Extract the [x, y] coordinate from the center of the cell holding the provided text.  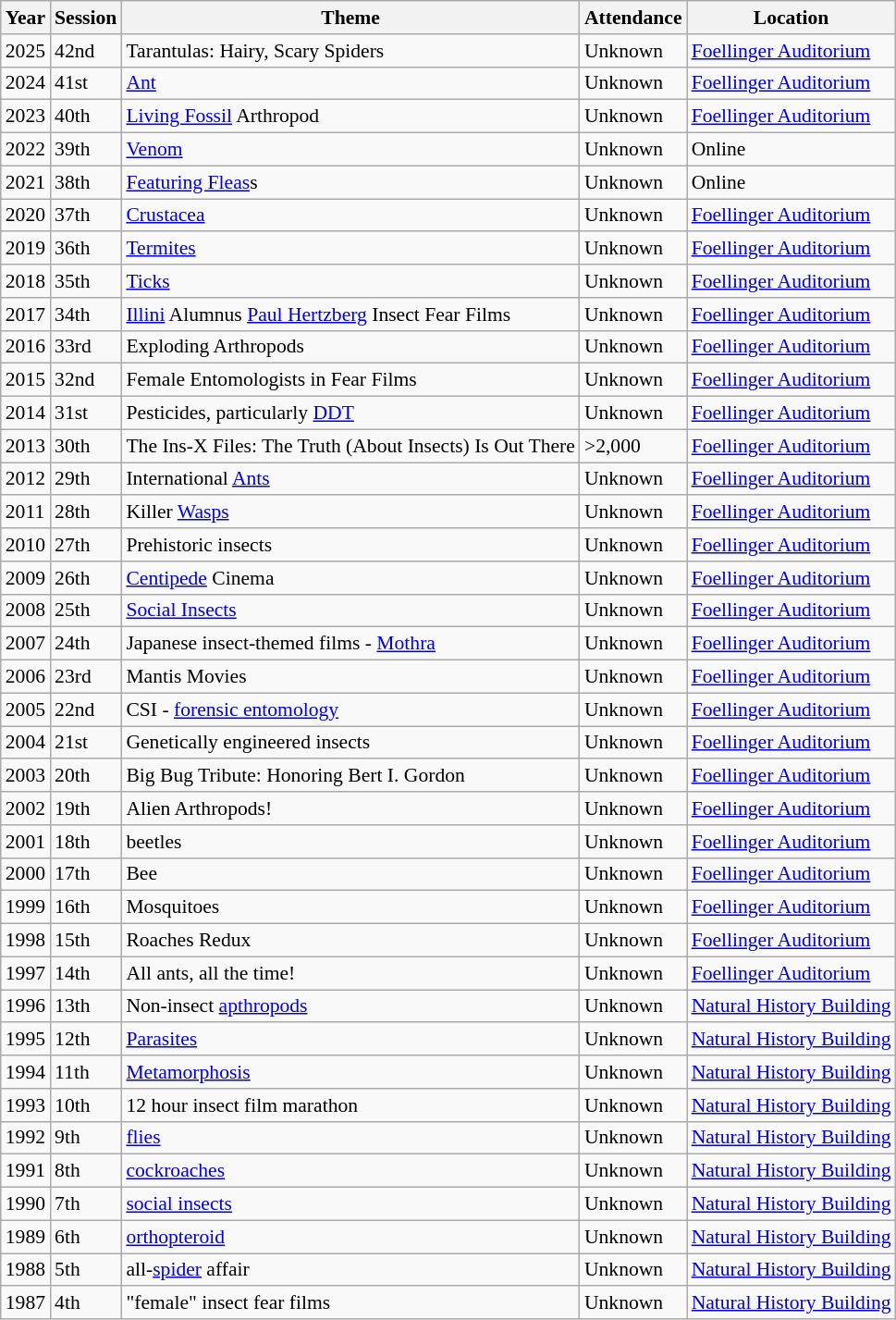
16th [85, 907]
2007 [26, 644]
orthopteroid [350, 1237]
18th [85, 842]
Tarantulas: Hairy, Scary Spiders [350, 51]
1987 [26, 1303]
2016 [26, 347]
35th [85, 281]
Mantis Movies [350, 677]
19th [85, 808]
1996 [26, 1006]
cockroaches [350, 1171]
>2,000 [633, 446]
12th [85, 1040]
International Ants [350, 479]
2004 [26, 743]
Prehistoric insects [350, 545]
flies [350, 1138]
1989 [26, 1237]
27th [85, 545]
Genetically engineered insects [350, 743]
Social Insects [350, 611]
23rd [85, 677]
29th [85, 479]
Venom [350, 150]
1992 [26, 1138]
14th [85, 973]
2008 [26, 611]
22nd [85, 709]
Illini Alumnus Paul Hertzberg Insect Fear Films [350, 315]
1993 [26, 1105]
6th [85, 1237]
Alien Arthropods! [350, 808]
1990 [26, 1204]
25th [85, 611]
20th [85, 776]
21st [85, 743]
13th [85, 1006]
Ant [350, 83]
31st [85, 413]
Mosquitoes [350, 907]
32nd [85, 380]
1995 [26, 1040]
Metamorphosis [350, 1072]
2013 [26, 446]
Crustacea [350, 216]
2010 [26, 545]
2011 [26, 512]
1988 [26, 1270]
10th [85, 1105]
2000 [26, 874]
Termites [350, 249]
42nd [85, 51]
Killer Wasps [350, 512]
4th [85, 1303]
2019 [26, 249]
36th [85, 249]
2024 [26, 83]
Location [792, 18]
all-spider affair [350, 1270]
Exploding Arthropods [350, 347]
Living Fossil Arthropod [350, 117]
2017 [26, 315]
2022 [26, 150]
2020 [26, 216]
Bee [350, 874]
30th [85, 446]
social insects [350, 1204]
2025 [26, 51]
The Ins-X Files: The Truth (About Insects) Is Out There [350, 446]
1997 [26, 973]
Pesticides, particularly DDT [350, 413]
39th [85, 150]
37th [85, 216]
Attendance [633, 18]
28th [85, 512]
2021 [26, 182]
24th [85, 644]
Theme [350, 18]
Japanese insect-themed films - Mothra [350, 644]
Featuring Fleass [350, 182]
2015 [26, 380]
beetles [350, 842]
Centipede Cinema [350, 578]
2005 [26, 709]
7th [85, 1204]
Female Entomologists in Fear Films [350, 380]
2009 [26, 578]
33rd [85, 347]
1999 [26, 907]
5th [85, 1270]
2018 [26, 281]
26th [85, 578]
Ticks [350, 281]
41st [85, 83]
1998 [26, 941]
40th [85, 117]
8th [85, 1171]
2023 [26, 117]
1991 [26, 1171]
17th [85, 874]
Roaches Redux [350, 941]
11th [85, 1072]
2006 [26, 677]
Parasites [350, 1040]
2002 [26, 808]
12 hour insect film marathon [350, 1105]
Big Bug Tribute: Honoring Bert I. Gordon [350, 776]
2014 [26, 413]
2012 [26, 479]
Year [26, 18]
9th [85, 1138]
34th [85, 315]
Non-insect apthropods [350, 1006]
Session [85, 18]
2003 [26, 776]
2001 [26, 842]
"female" insect fear films [350, 1303]
38th [85, 182]
All ants, all the time! [350, 973]
CSI - forensic entomology [350, 709]
1994 [26, 1072]
15th [85, 941]
